Find where the given text appears and provide that cell's center as (x, y) coordinate. 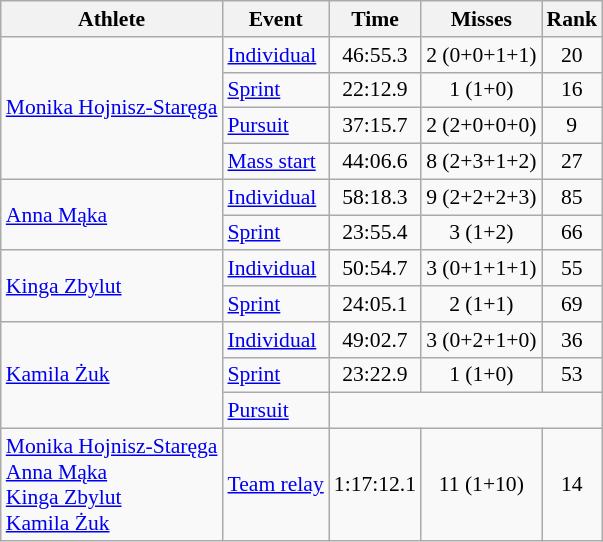
9 (2+2+2+3) (481, 197)
1:17:12.1 (375, 485)
3 (1+2) (481, 233)
69 (572, 304)
24:05.1 (375, 304)
46:55.3 (375, 55)
20 (572, 55)
11 (1+10) (481, 485)
Athlete (112, 19)
3 (0+2+1+0) (481, 340)
50:54.7 (375, 269)
Mass start (275, 162)
Time (375, 19)
Event (275, 19)
58:18.3 (375, 197)
3 (0+1+1+1) (481, 269)
16 (572, 90)
Misses (481, 19)
44:06.6 (375, 162)
53 (572, 375)
23:22.9 (375, 375)
66 (572, 233)
49:02.7 (375, 340)
Team relay (275, 485)
23:55.4 (375, 233)
Anna Mąka (112, 214)
Monika Hojnisz-StaręgaAnna MąkaKinga ZbylutKamila Żuk (112, 485)
85 (572, 197)
8 (2+3+1+2) (481, 162)
Rank (572, 19)
2 (0+0+1+1) (481, 55)
2 (2+0+0+0) (481, 126)
Kamila Żuk (112, 376)
9 (572, 126)
2 (1+1) (481, 304)
27 (572, 162)
55 (572, 269)
Kinga Zbylut (112, 286)
37:15.7 (375, 126)
22:12.9 (375, 90)
36 (572, 340)
Monika Hojnisz-Staręga (112, 108)
14 (572, 485)
